Pinpoint the cell where the given text exists, returning its [x, y] midpoint coordinate. 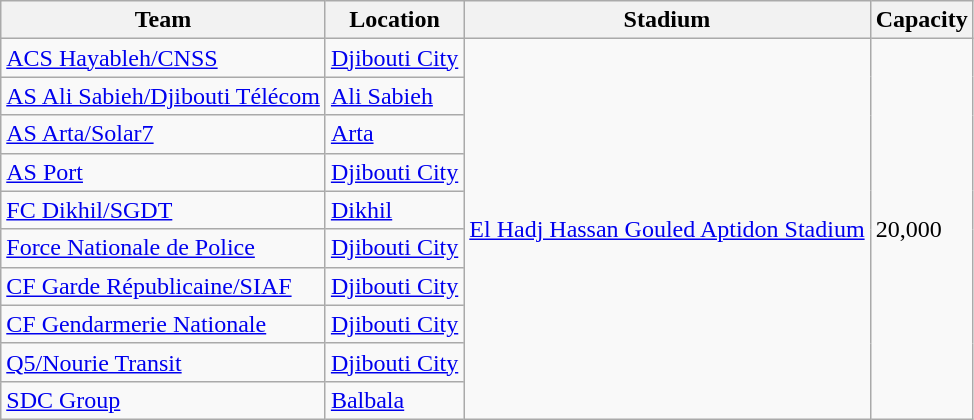
AS Port [164, 172]
Stadium [667, 20]
Q5/Nourie Transit [164, 362]
Arta [394, 134]
CF Gendarmerie Nationale [164, 324]
Dikhil [394, 210]
Force Nationale de Police [164, 248]
ACS Hayableh/CNSS [164, 58]
AS Ali Sabieh/Djibouti Télécom [164, 96]
SDC Group [164, 400]
Capacity [922, 20]
CF Garde Républicaine/SIAF [164, 286]
20,000 [922, 230]
El Hadj Hassan Gouled Aptidon Stadium [667, 230]
AS Arta/Solar7 [164, 134]
FC Dikhil/SGDT [164, 210]
Ali Sabieh [394, 96]
Location [394, 20]
Balbala [394, 400]
Team [164, 20]
